Output the [X, Y] coordinate of the center of the cell containing the given text.  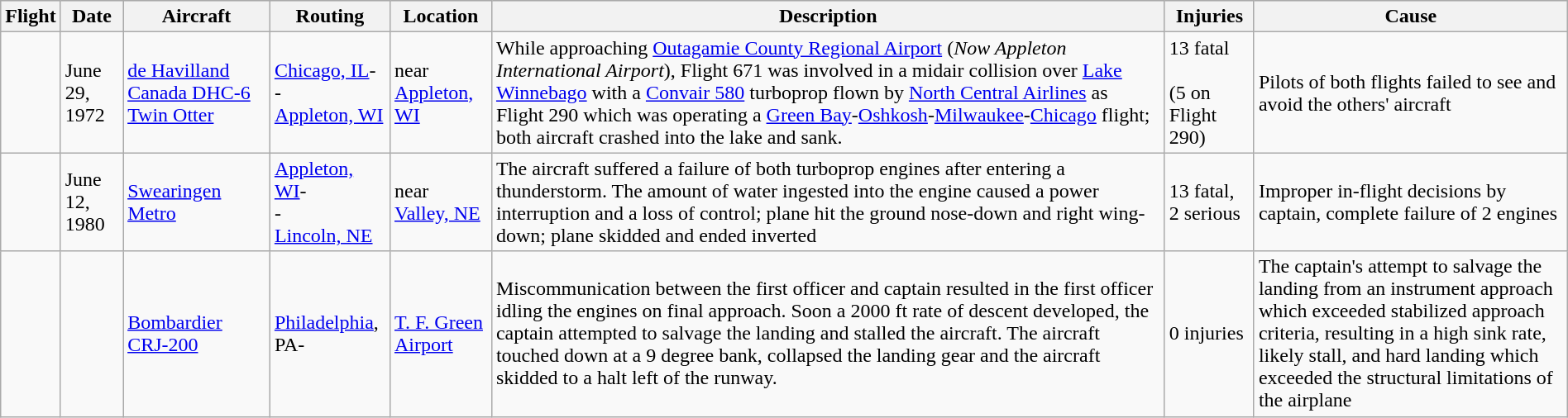
Date [91, 17]
Philadelphia, PA- [329, 334]
June 12, 1980 [91, 202]
Chicago, IL--Appleton, WI [329, 93]
13 fatal,2 serious [1209, 202]
de Havilland Canada DHC-6 Twin Otter [197, 93]
Description [828, 17]
Pilots of both flights failed to see and avoid the others' aircraft [1411, 93]
Swearingen Metro [197, 202]
June 29, 1972 [91, 93]
Improper in-flight decisions by captain, complete failure of 2 engines [1411, 202]
0 injuries [1209, 334]
T. F. Green Airport [440, 334]
near Valley, NE [440, 202]
Cause [1411, 17]
near Appleton, WI [440, 93]
13 fatal(5 on Flight 290) [1209, 93]
Location [440, 17]
Flight [31, 17]
Routing [329, 17]
Appleton, WI--Lincoln, NE [329, 202]
Aircraft [197, 17]
Bombardier CRJ-200 [197, 334]
Injuries [1209, 17]
